For the text-containing cell, return its midpoint in (X, Y) coordinate format. 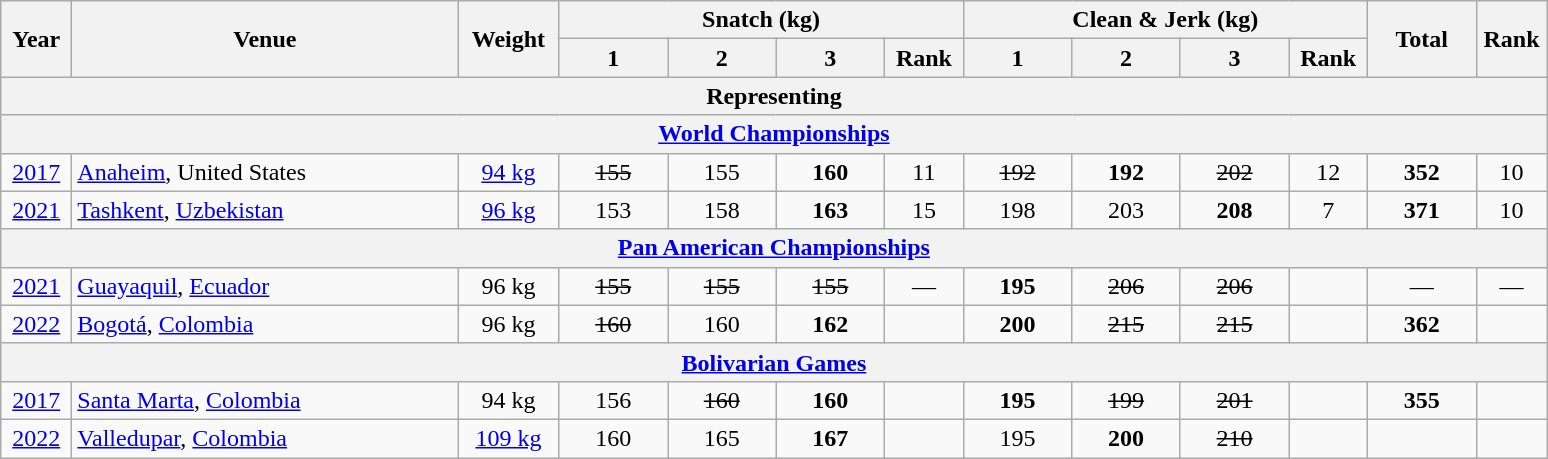
Tashkent, Uzbekistan (265, 210)
163 (830, 210)
153 (614, 210)
Santa Marta, Colombia (265, 400)
Total (1422, 39)
201 (1234, 400)
Weight (508, 39)
12 (1328, 172)
167 (830, 438)
158 (722, 210)
Pan American Championships (774, 248)
Representing (774, 96)
165 (722, 438)
355 (1422, 400)
15 (924, 210)
198 (1018, 210)
Bolivarian Games (774, 362)
371 (1422, 210)
11 (924, 172)
362 (1422, 324)
Year (36, 39)
Snatch (kg) (761, 20)
203 (1126, 210)
202 (1234, 172)
Valledupar, Colombia (265, 438)
7 (1328, 210)
208 (1234, 210)
109 kg (508, 438)
156 (614, 400)
World Championships (774, 134)
Guayaquil, Ecuador (265, 286)
Venue (265, 39)
Clean & Jerk (kg) (1165, 20)
Bogotá, Colombia (265, 324)
210 (1234, 438)
Anaheim, United States (265, 172)
162 (830, 324)
199 (1126, 400)
352 (1422, 172)
